Find where the given text appears and provide that cell's center as [x, y] coordinate. 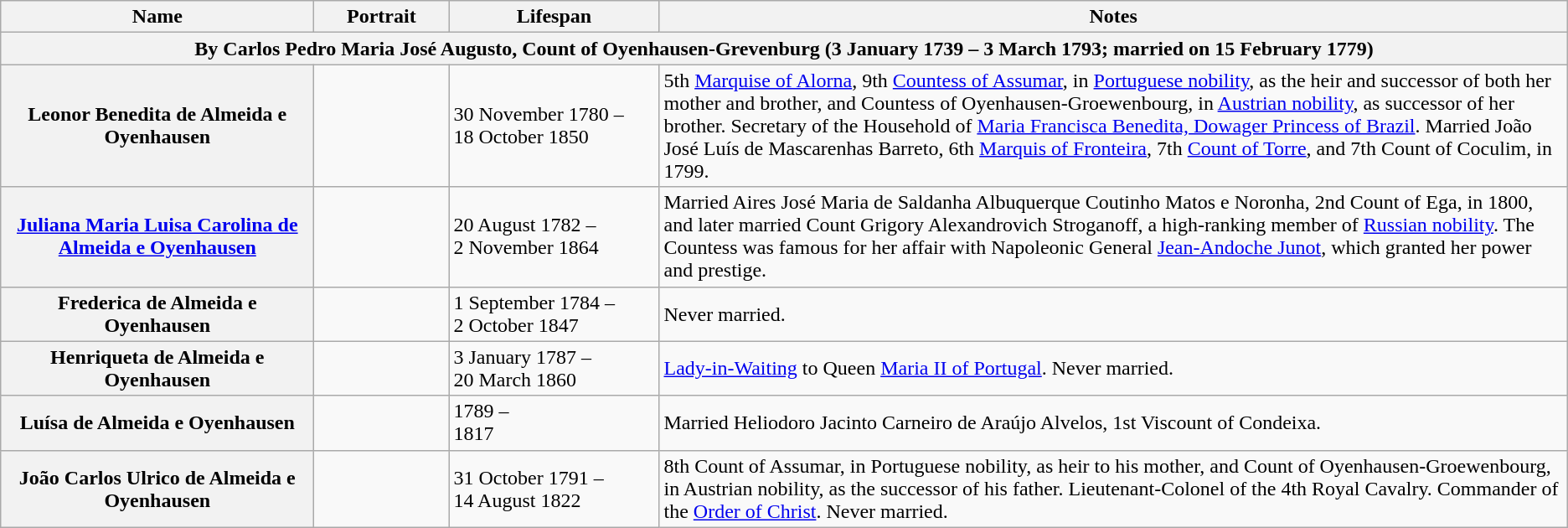
Juliana Maria Luisa Carolina de Almeida e Oyenhausen [157, 236]
João Carlos Ulrico de Almeida e Oyenhausen [157, 489]
30 November 1780 – 18 October 1850 [554, 126]
Henriqueta de Almeida e Oyenhausen [157, 369]
Notes [1113, 17]
1789 – 1817 [554, 422]
Luísa de Almeida e Oyenhausen [157, 422]
3 January 1787 – 20 March 1860 [554, 369]
Leonor Benedita de Almeida e Oyenhausen [157, 126]
Frederica de Almeida e Oyenhausen [157, 313]
Name [157, 17]
20 August 1782 – 2 November 1864 [554, 236]
31 October 1791 – 14 August 1822 [554, 489]
1 September 1784 – 2 October 1847 [554, 313]
By Carlos Pedro Maria José Augusto, Count of Oyenhausen-Grevenburg (3 January 1739 – 3 March 1793; married on 15 February 1779) [784, 49]
Married Heliodoro Jacinto Carneiro de Araújo Alvelos, 1st Viscount of Condeixa. [1113, 422]
Never married. [1113, 313]
Portrait [382, 17]
Lady-in-Waiting to Queen Maria II of Portugal. Never married. [1113, 369]
Lifespan [554, 17]
